For the text-containing cell, return its midpoint in (X, Y) coordinate format. 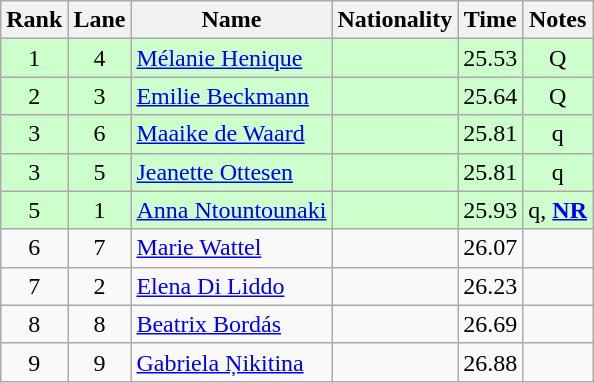
Lane (100, 20)
25.53 (490, 58)
Gabriela Ņikitina (232, 362)
26.69 (490, 324)
Nationality (395, 20)
Jeanette Ottesen (232, 172)
Anna Ntountounaki (232, 210)
Emilie Beckmann (232, 96)
q, NR (558, 210)
Marie Wattel (232, 248)
25.93 (490, 210)
Rank (34, 20)
4 (100, 58)
Elena Di Liddo (232, 286)
26.07 (490, 248)
Beatrix Bordás (232, 324)
Time (490, 20)
Notes (558, 20)
Maaike de Waard (232, 134)
26.23 (490, 286)
Mélanie Henique (232, 58)
26.88 (490, 362)
25.64 (490, 96)
Name (232, 20)
